Locate the cell with the specified text and output its (X, Y) center coordinate. 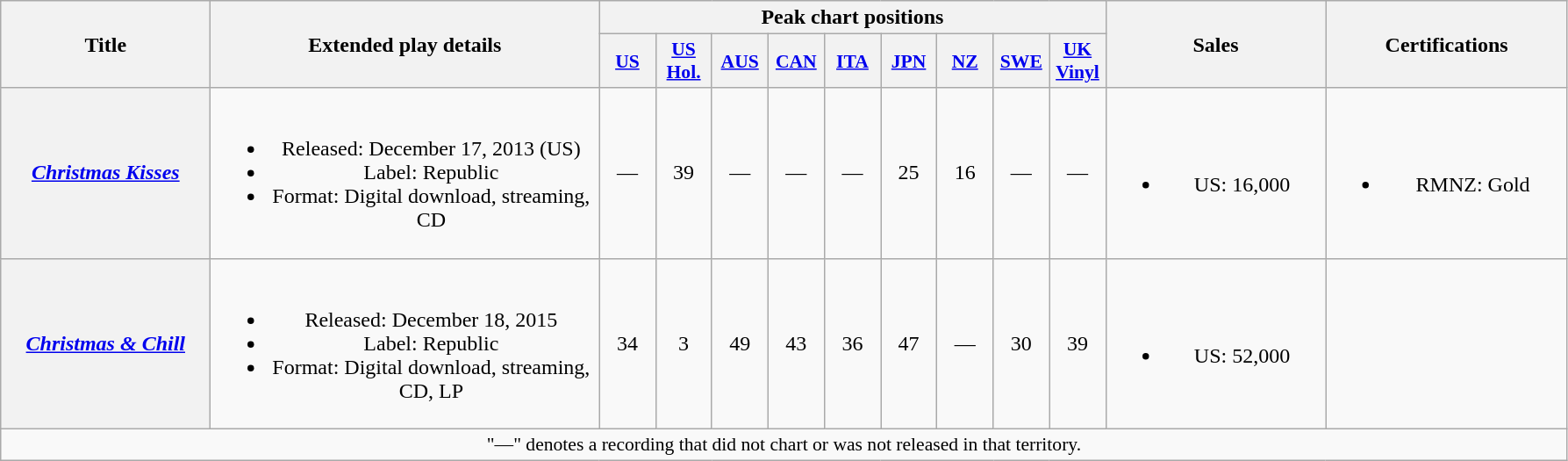
3 (684, 343)
"—" denotes a recording that did not chart or was not released in that territory. (784, 444)
CAN (796, 61)
UKVinyl (1078, 61)
Certifications (1446, 44)
NZ (965, 61)
Extended play details (405, 44)
Title (105, 44)
Christmas Kisses (105, 173)
Sales (1216, 44)
34 (627, 343)
49 (740, 343)
16 (965, 173)
47 (909, 343)
US: 52,000 (1216, 343)
30 (1021, 343)
Released: December 17, 2013 (US)Label: RepublicFormat: Digital download, streaming, CD (405, 173)
ITA (852, 61)
Christmas & Chill (105, 343)
RMNZ: Gold (1446, 173)
US (627, 61)
SWE (1021, 61)
Released: December 18, 2015Label: RepublicFormat: Digital download, streaming, CD, LP (405, 343)
AUS (740, 61)
25 (909, 173)
Peak chart positions (853, 18)
36 (852, 343)
US: 16,000 (1216, 173)
USHol. (684, 61)
43 (796, 343)
JPN (909, 61)
